Search for the cell housing the specified text and yield its [X, Y] center coordinate. 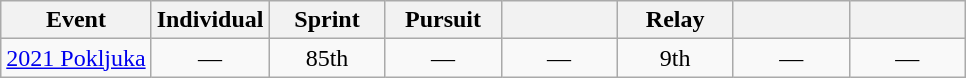
9th [675, 58]
Pursuit [443, 20]
2021 Pokljuka [76, 58]
Relay [675, 20]
Sprint [327, 20]
85th [327, 58]
Event [76, 20]
Individual [210, 20]
